Pinpoint the cell where the given text exists, returning its [X, Y] midpoint coordinate. 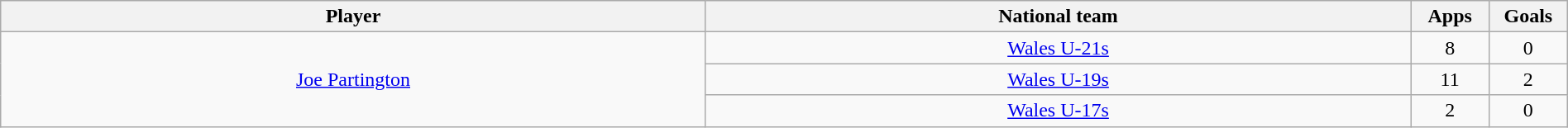
Goals [1528, 17]
8 [1451, 48]
Wales U-19s [1059, 79]
11 [1451, 79]
Apps [1451, 17]
Wales U-17s [1059, 111]
Joe Partington [354, 79]
Wales U-21s [1059, 48]
National team [1059, 17]
Player [354, 17]
